For the text-containing cell, return its midpoint in (X, Y) coordinate format. 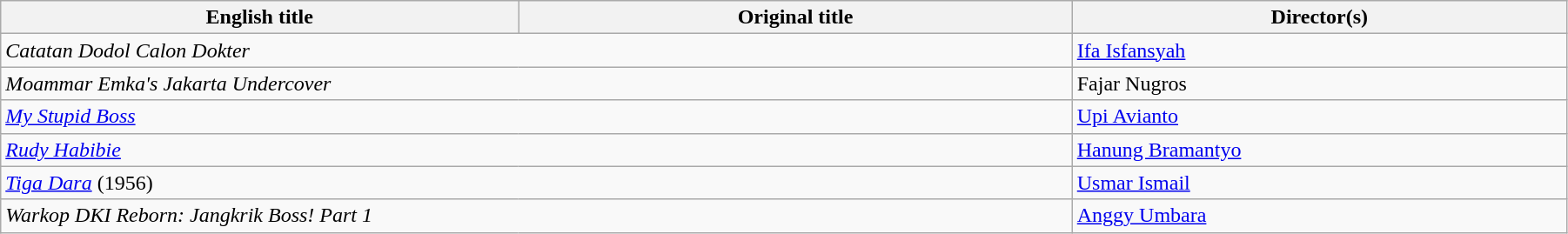
Tiga Dara (1956) (536, 183)
Upi Avianto (1319, 117)
Director(s) (1319, 17)
Original title (795, 17)
English title (259, 17)
Rudy Habibie (536, 150)
Warkop DKI Reborn: Jangkrik Boss! Part 1 (536, 216)
Usmar Ismail (1319, 183)
My Stupid Boss (536, 117)
Catatan Dodol Calon Dokter (536, 50)
Anggy Umbara (1319, 216)
Hanung Bramantyo (1319, 150)
Fajar Nugros (1319, 84)
Moammar Emka's Jakarta Undercover (536, 84)
Ifa Isfansyah (1319, 50)
